Return the (x, y) coordinate for the center point of the cell that contains the specified text.  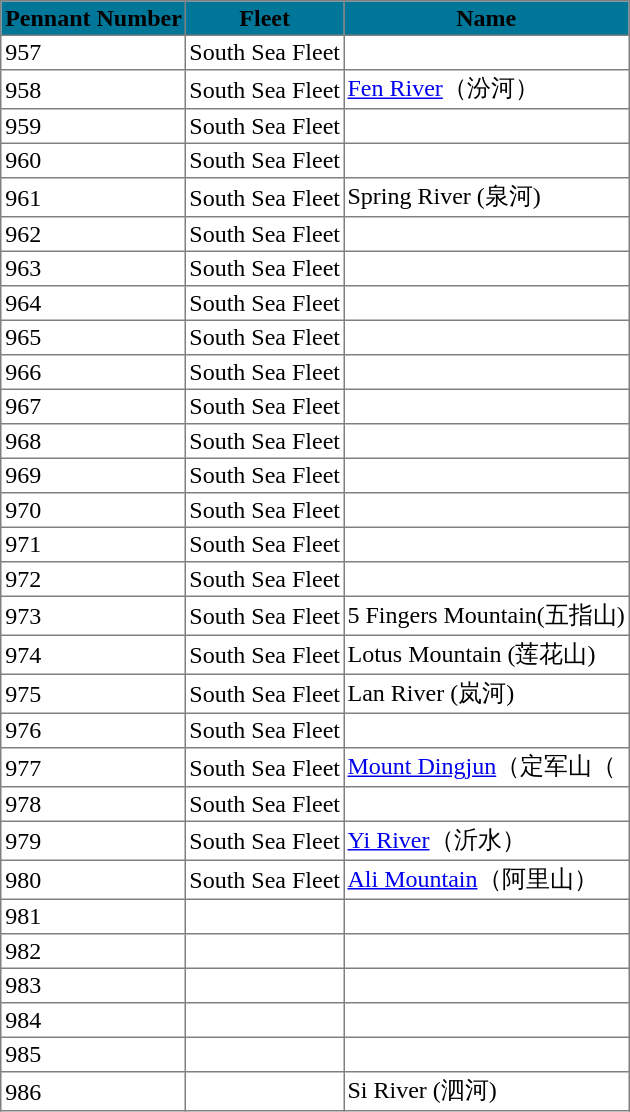
982 (93, 951)
967 (93, 406)
973 (93, 616)
Si River (泗河) (486, 1092)
963 (93, 268)
961 (93, 198)
964 (93, 303)
960 (93, 160)
Lan River (岚河) (486, 694)
Lotus Mountain (莲花山) (486, 654)
962 (93, 234)
Fleet (265, 18)
5 Fingers Mountain(五指山) (486, 616)
Ali Mountain（阿里山） (486, 880)
976 (93, 730)
965 (93, 337)
977 (93, 768)
966 (93, 372)
971 (93, 544)
Pennant Number (93, 18)
980 (93, 880)
958 (93, 90)
985 (93, 1054)
968 (93, 441)
979 (93, 840)
959 (93, 126)
957 (93, 52)
986 (93, 1092)
972 (93, 579)
Fen River（汾河） (486, 90)
Name (486, 18)
974 (93, 654)
Spring River (泉河) (486, 198)
983 (93, 985)
981 (93, 916)
978 (93, 804)
975 (93, 694)
Yi River（沂水） (486, 840)
969 (93, 475)
970 (93, 510)
984 (93, 1020)
Mount Dingjun（定军山（ (486, 768)
